Scan for the cell matching the given text and deliver its [x, y] coordinate at center. 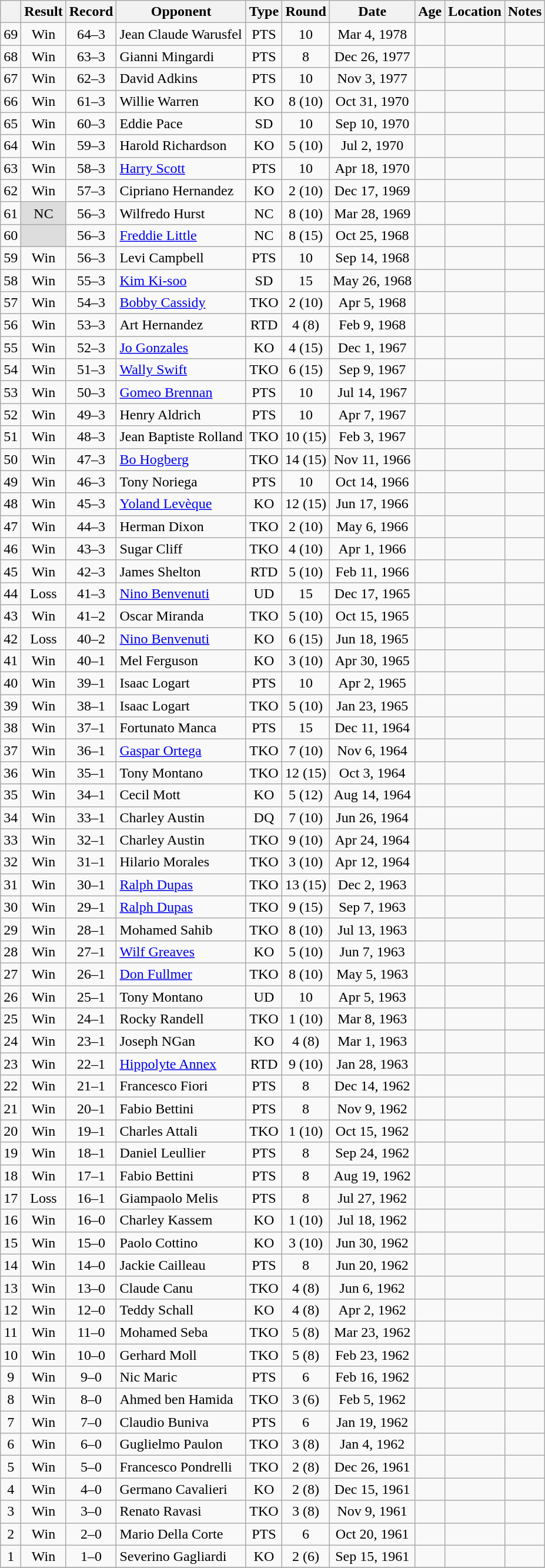
Tony Noriega [181, 482]
Joseph NGan [181, 1042]
64–3 [91, 34]
Guglielmo Paulon [181, 1444]
39 [11, 706]
Gomeo Brennan [181, 392]
Dec 2, 1963 [373, 885]
9 [11, 1377]
20–1 [91, 1109]
13 (15) [306, 885]
3 (6) [306, 1400]
Renato Ravasi [181, 1512]
DQ [263, 818]
12 [11, 1310]
51 [11, 437]
Gaspar Ortega [181, 750]
Jan 23, 1965 [373, 706]
Oct 14, 1966 [373, 482]
Apr 7, 1967 [373, 415]
13–0 [91, 1287]
Feb 5, 1962 [373, 1400]
Jean Claude Warusfel [181, 34]
Bo Hogberg [181, 459]
35 [11, 795]
Sep 9, 1967 [373, 370]
Jackie Cailleau [181, 1265]
44–3 [91, 526]
Sugar Cliff [181, 549]
60 [11, 235]
7–0 [91, 1422]
Mohamed Sahib [181, 929]
Gianni Mingardi [181, 56]
Wilfredo Hurst [181, 213]
Apr 24, 1964 [373, 840]
Oct 20, 1961 [373, 1534]
33–1 [91, 818]
3 [11, 1512]
5 (12) [306, 795]
Eddie Pace [181, 124]
45 [11, 571]
Jan 28, 1963 [373, 1064]
43–3 [91, 549]
60–3 [91, 124]
Sep 7, 1963 [373, 907]
Severino Gagliardi [181, 1556]
31 [11, 885]
24–1 [91, 1019]
Feb 23, 1962 [373, 1355]
20 [11, 1131]
Jul 27, 1962 [373, 1198]
Mar 28, 1969 [373, 213]
Mohamed Seba [181, 1332]
18 [11, 1176]
59–3 [91, 146]
24 [11, 1042]
Feb 16, 1962 [373, 1377]
Bobby Cassidy [181, 303]
Age [430, 12]
67 [11, 79]
57–3 [91, 191]
16–1 [91, 1198]
Dec 17, 1969 [373, 191]
Location [475, 12]
26 [11, 997]
Jul 14, 1967 [373, 392]
Jo Gonzales [181, 348]
Jun 18, 1965 [373, 638]
Cecil Mott [181, 795]
38–1 [91, 706]
2 (6) [306, 1556]
48–3 [91, 437]
21–1 [91, 1086]
Claudio Buniva [181, 1422]
18–1 [91, 1153]
19 [11, 1153]
50–3 [91, 392]
41–3 [91, 593]
Sep 15, 1961 [373, 1556]
Paolo Cottino [181, 1243]
50 [11, 459]
Nic Maric [181, 1377]
Apr 30, 1965 [373, 661]
Harry Scott [181, 168]
63 [11, 168]
Dec 14, 1962 [373, 1086]
Dec 17, 1965 [373, 593]
27 [11, 974]
Aug 19, 1962 [373, 1176]
David Adkins [181, 79]
46 [11, 549]
Jun 7, 1963 [373, 952]
Oct 15, 1962 [373, 1131]
3–0 [91, 1512]
Jul 13, 1963 [373, 929]
15–0 [91, 1243]
Jul 2, 1970 [373, 146]
Nov 9, 1961 [373, 1512]
8–0 [91, 1400]
52 [11, 415]
39–1 [91, 683]
37–1 [91, 728]
Giampaolo Melis [181, 1198]
46–3 [91, 482]
May 6, 1966 [373, 526]
Cipriano Hernandez [181, 191]
Francesco Fiori [181, 1086]
Mar 23, 1962 [373, 1332]
7 [11, 1422]
Don Fullmer [181, 974]
59 [11, 258]
63–3 [91, 56]
Nov 9, 1962 [373, 1109]
Wilf Greaves [181, 952]
Opponent [181, 12]
1–0 [91, 1556]
47–3 [91, 459]
33 [11, 840]
Apr 2, 1965 [373, 683]
Nov 6, 1964 [373, 750]
Dec 26, 1961 [373, 1467]
9 (15) [306, 907]
21 [11, 1109]
64 [11, 146]
2 [11, 1534]
Mario Della Corte [181, 1534]
10 (15) [306, 437]
40–1 [91, 661]
55–3 [91, 281]
43 [11, 616]
42 [11, 638]
Jun 17, 1966 [373, 504]
28–1 [91, 929]
49–3 [91, 415]
29–1 [91, 907]
13 [11, 1287]
Nov 3, 1977 [373, 79]
Oct 31, 1970 [373, 101]
Oct 15, 1965 [373, 616]
41–2 [91, 616]
62 [11, 191]
Feb 9, 1968 [373, 325]
41 [11, 661]
12–0 [91, 1310]
28 [11, 952]
4 [11, 1489]
Germano Cavalieri [181, 1489]
29 [11, 929]
23 [11, 1064]
Jun 20, 1962 [373, 1265]
Sep 24, 1962 [373, 1153]
53 [11, 392]
32–1 [91, 840]
May 26, 1968 [373, 281]
35–1 [91, 773]
51–3 [91, 370]
Jan 4, 1962 [373, 1444]
Dec 26, 1977 [373, 56]
Dec 11, 1964 [373, 728]
Apr 2, 1962 [373, 1310]
Jan 19, 1962 [373, 1422]
31–1 [91, 862]
17 [11, 1198]
9–0 [91, 1377]
32 [11, 862]
Type [263, 12]
66 [11, 101]
42–3 [91, 571]
Teddy Schall [181, 1310]
Record [91, 12]
25 [11, 1019]
27–1 [91, 952]
Mar 4, 1978 [373, 34]
19–1 [91, 1131]
22 [11, 1086]
Oct 25, 1968 [373, 235]
Willie Warren [181, 101]
Art Hernandez [181, 325]
Ahmed ben Hamida [181, 1400]
Dec 15, 1961 [373, 1489]
11 [11, 1332]
68 [11, 56]
Result [44, 12]
4–0 [91, 1489]
Date [373, 12]
45–3 [91, 504]
Henry Aldrich [181, 415]
Nov 11, 1966 [373, 459]
54 [11, 370]
58 [11, 281]
Feb 3, 1967 [373, 437]
Round [306, 12]
65 [11, 124]
Mar 8, 1963 [373, 1019]
Freddie Little [181, 235]
61 [11, 213]
49 [11, 482]
Apr 5, 1968 [373, 303]
44 [11, 593]
34 [11, 818]
58–3 [91, 168]
4 (10) [306, 549]
48 [11, 504]
61–3 [91, 101]
Oct 3, 1964 [373, 773]
8 (15) [306, 235]
Fortunato Manca [181, 728]
11–0 [91, 1332]
1 [11, 1556]
56 [11, 325]
10–0 [91, 1355]
Francesco Pondrelli [181, 1467]
Aug 14, 1964 [373, 795]
53–3 [91, 325]
5 [11, 1467]
Claude Canu [181, 1287]
52–3 [91, 348]
14 [11, 1265]
16–0 [91, 1220]
Sep 14, 1968 [373, 258]
5–0 [91, 1467]
30–1 [91, 885]
55 [11, 348]
James Shelton [181, 571]
Sep 10, 1970 [373, 124]
69 [11, 34]
25–1 [91, 997]
4 (15) [306, 348]
30 [11, 907]
Charley Kassem [181, 1220]
Jun 26, 1964 [373, 818]
Jul 18, 1962 [373, 1220]
16 [11, 1220]
Feb 11, 1966 [373, 571]
23–1 [91, 1042]
14–0 [91, 1265]
62–3 [91, 79]
Apr 5, 1963 [373, 997]
Jun 30, 1962 [373, 1243]
Herman Dixon [181, 526]
57 [11, 303]
40 [11, 683]
Mar 1, 1963 [373, 1042]
Jun 6, 1962 [373, 1287]
Jean Baptiste Rolland [181, 437]
May 5, 1963 [373, 974]
Notes [524, 12]
38 [11, 728]
Rocky Randell [181, 1019]
Apr 1, 1966 [373, 549]
Wally Swift [181, 370]
36–1 [91, 750]
Mel Ferguson [181, 661]
Kim Ki-soo [181, 281]
40–2 [91, 638]
Hippolyte Annex [181, 1064]
Apr 12, 1964 [373, 862]
Harold Richardson [181, 146]
6–0 [91, 1444]
Hilario Morales [181, 862]
47 [11, 526]
34–1 [91, 795]
26–1 [91, 974]
Gerhard Moll [181, 1355]
17–1 [91, 1176]
2–0 [91, 1534]
54–3 [91, 303]
Oscar Miranda [181, 616]
36 [11, 773]
Charles Attali [181, 1131]
14 (15) [306, 459]
37 [11, 750]
Apr 18, 1970 [373, 168]
Daniel Leullier [181, 1153]
22–1 [91, 1064]
Levi Campbell [181, 258]
Yoland Levèque [181, 504]
Dec 1, 1967 [373, 348]
